Extract the (X, Y) coordinate from the center of the cell holding the provided text.  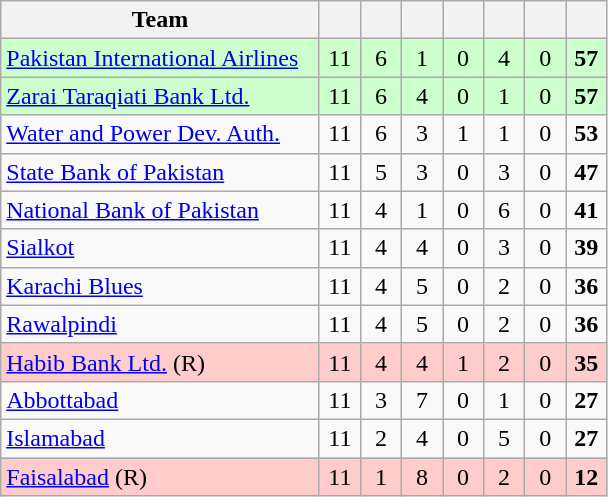
Islamabad (160, 438)
41 (586, 210)
State Bank of Pakistan (160, 172)
8 (422, 477)
Karachi Blues (160, 286)
Pakistan International Airlines (160, 58)
Abbottabad (160, 400)
Team (160, 20)
35 (586, 362)
Sialkot (160, 248)
53 (586, 134)
7 (422, 400)
Faisalabad (R) (160, 477)
12 (586, 477)
Zarai Taraqiati Bank Ltd. (160, 96)
Habib Bank Ltd. (R) (160, 362)
39 (586, 248)
National Bank of Pakistan (160, 210)
Water and Power Dev. Auth. (160, 134)
Rawalpindi (160, 324)
47 (586, 172)
